Find where the given text appears and provide that cell's center as (x, y) coordinate. 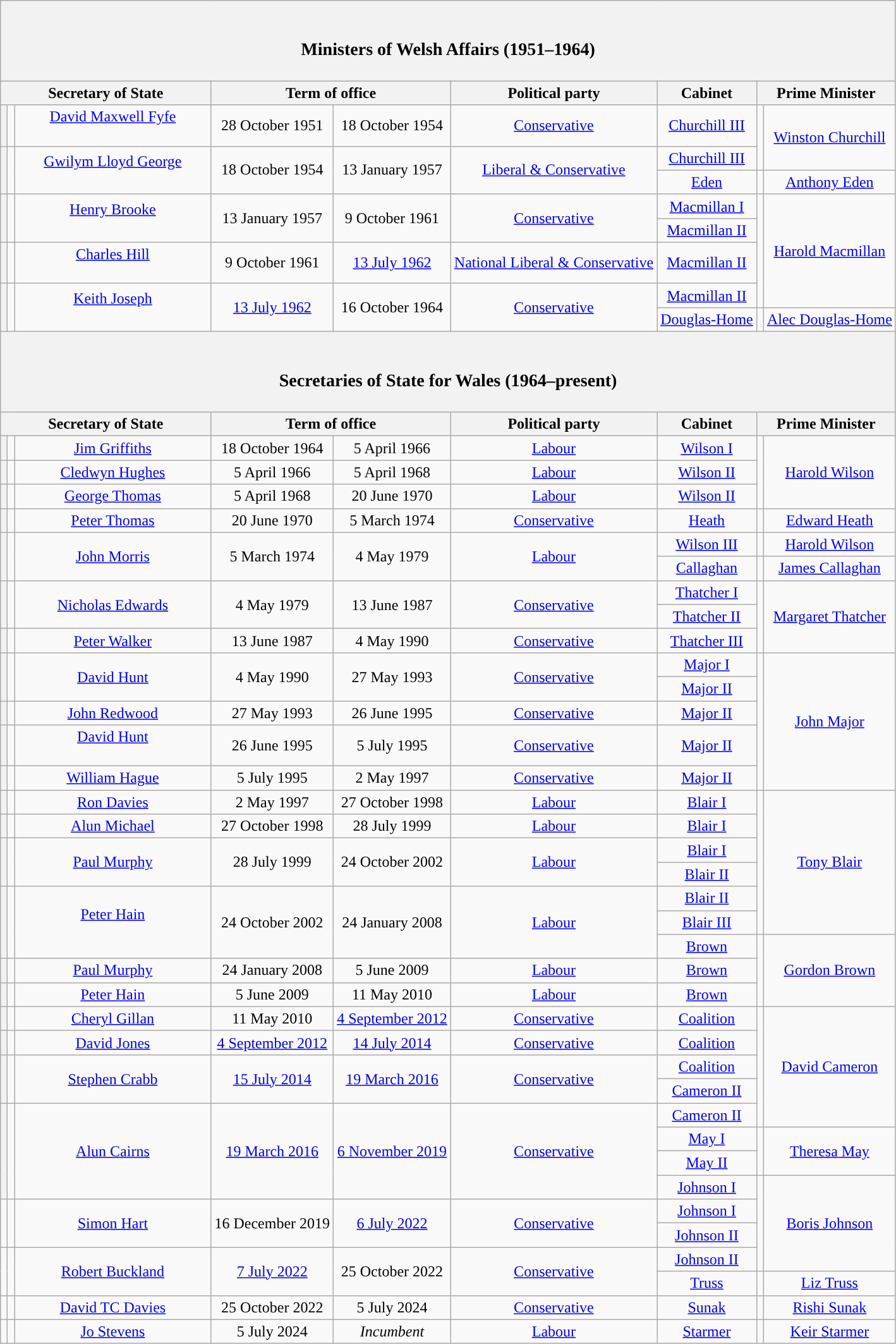
Macmillan I (707, 206)
Liberal & Conservative (554, 170)
Theresa May (829, 1151)
Alun Cairns (112, 1151)
James Callaghan (829, 568)
Douglas-Home (707, 319)
28 October 1951 (272, 125)
David Maxwell Fyfe (112, 125)
Ministers of Welsh Affairs (1951–1964) (449, 40)
Nicholas Edwards (112, 604)
May II (707, 1163)
Peter Walker (112, 640)
Cheryl Gillan (112, 1018)
Charles Hill (112, 263)
6 July 2022 (392, 1223)
Boris Johnson (829, 1223)
16 October 1964 (392, 307)
Stephen Crabb (112, 1078)
Liz Truss (829, 1283)
Incumbent (392, 1331)
Edward Heath (829, 520)
Heath (707, 520)
Starmer (707, 1331)
Robert Buckland (112, 1271)
John Major (829, 721)
Wilson I (707, 448)
Anthony Eden (829, 182)
George Thomas (112, 496)
14 July 2014 (392, 1042)
Alec Douglas-Home (829, 319)
Harold Macmillan (829, 250)
John Morris (112, 556)
Gordon Brown (829, 970)
Sunak (707, 1307)
7 July 2022 (272, 1271)
Jim Griffiths (112, 448)
Cledwyn Hughes (112, 472)
May I (707, 1139)
Simon Hart (112, 1223)
Eden (707, 182)
David Jones (112, 1042)
Major I (707, 664)
Thatcher III (707, 640)
David TC Davies (112, 1307)
Thatcher I (707, 592)
Keith Joseph (112, 307)
Blair III (707, 922)
Rishi Sunak (829, 1307)
16 December 2019 (272, 1223)
Peter Thomas (112, 520)
Truss (707, 1283)
Ron Davies (112, 802)
Keir Starmer (829, 1331)
Henry Brooke (112, 218)
John Redwood (112, 712)
18 October 1964 (272, 448)
National Liberal & Conservative (554, 263)
Alun Michael (112, 826)
6 November 2019 (392, 1151)
William Hague (112, 778)
Gwilym Lloyd George (112, 170)
Margaret Thatcher (829, 616)
Winston Churchill (829, 138)
Thatcher II (707, 616)
Jo Stevens (112, 1331)
Callaghan (707, 568)
15 July 2014 (272, 1078)
Secretaries of State for Wales (1964–present) (449, 372)
David Cameron (829, 1066)
Wilson III (707, 544)
Tony Blair (829, 862)
